Provide the (x, y) coordinate of the cell's center where the given text is located.  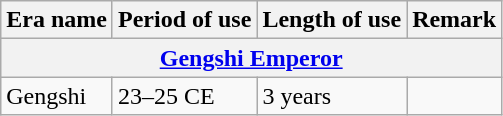
Remark (454, 20)
Gengshi (57, 96)
3 years (332, 96)
23–25 CE (184, 96)
Period of use (184, 20)
Gengshi Emperor (252, 58)
Length of use (332, 20)
Era name (57, 20)
